Output the [X, Y] coordinate of the center of the cell containing the given text.  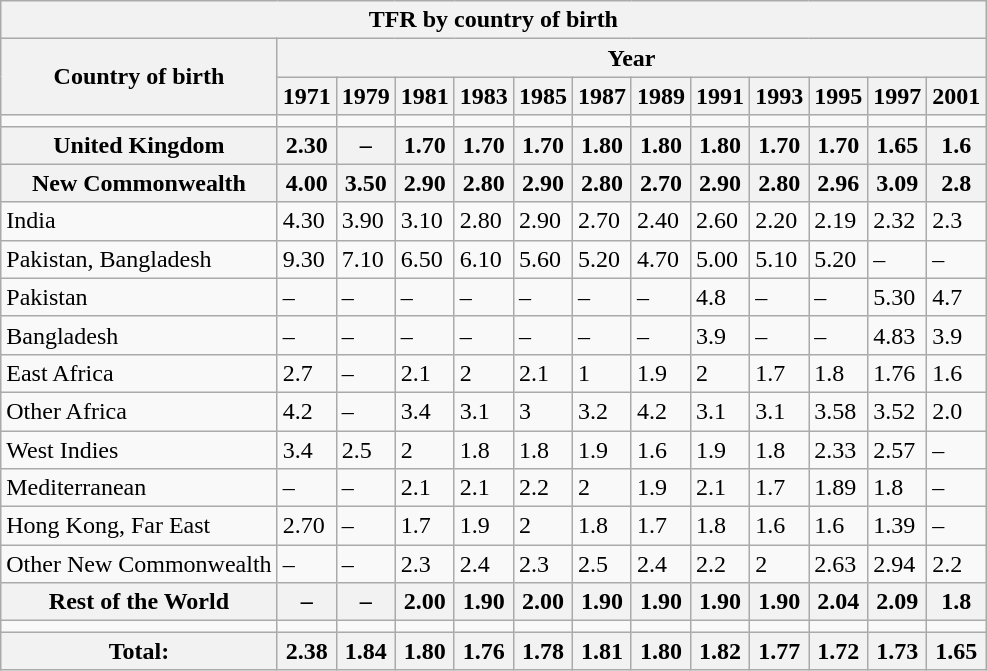
2.40 [660, 221]
Rest of the World [139, 602]
1.73 [898, 651]
3.52 [898, 411]
Pakistan, Bangladesh [139, 259]
1985 [542, 96]
3.90 [366, 221]
2.33 [838, 449]
4.8 [720, 297]
1991 [720, 96]
Mediterranean [139, 488]
Country of birth [139, 77]
1.77 [780, 651]
Other New Commonwealth [139, 564]
East Africa [139, 373]
9.30 [306, 259]
5.60 [542, 259]
1.89 [838, 488]
India [139, 221]
1.82 [720, 651]
1993 [780, 96]
2001 [956, 96]
3.2 [602, 411]
4.7 [956, 297]
5.00 [720, 259]
3.58 [838, 411]
2.32 [898, 221]
3.09 [898, 183]
Bangladesh [139, 335]
1983 [484, 96]
1 [602, 373]
1981 [424, 96]
1987 [602, 96]
2.04 [838, 602]
2.63 [838, 564]
1971 [306, 96]
4.70 [660, 259]
United Kingdom [139, 145]
5.30 [898, 297]
1.78 [542, 651]
West Indies [139, 449]
2.0 [956, 411]
3.10 [424, 221]
6.10 [484, 259]
1.81 [602, 651]
1995 [838, 96]
5.10 [780, 259]
2.38 [306, 651]
1.39 [898, 526]
1.84 [366, 651]
4.30 [306, 221]
3 [542, 411]
2.09 [898, 602]
Year [632, 58]
2.60 [720, 221]
7.10 [366, 259]
1989 [660, 96]
4.00 [306, 183]
Pakistan [139, 297]
1979 [366, 96]
2.96 [838, 183]
2.20 [780, 221]
2.8 [956, 183]
4.83 [898, 335]
1.72 [838, 651]
2.30 [306, 145]
2.94 [898, 564]
New Commonwealth [139, 183]
Hong Kong, Far East [139, 526]
6.50 [424, 259]
2.7 [306, 373]
2.19 [838, 221]
3.50 [366, 183]
Total: [139, 651]
TFR by country of birth [494, 20]
Other Africa [139, 411]
1997 [898, 96]
2.57 [898, 449]
